Search for the cell housing the specified text and yield its [X, Y] center coordinate. 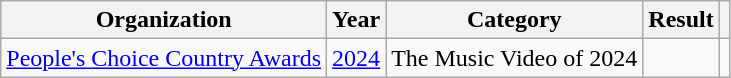
Result [681, 20]
The Music Video of 2024 [514, 58]
Category [514, 20]
People's Choice Country Awards [164, 58]
Organization [164, 20]
2024 [356, 58]
Year [356, 20]
